Detect which cell encompasses the target text, then output its [X, Y] center coordinate. 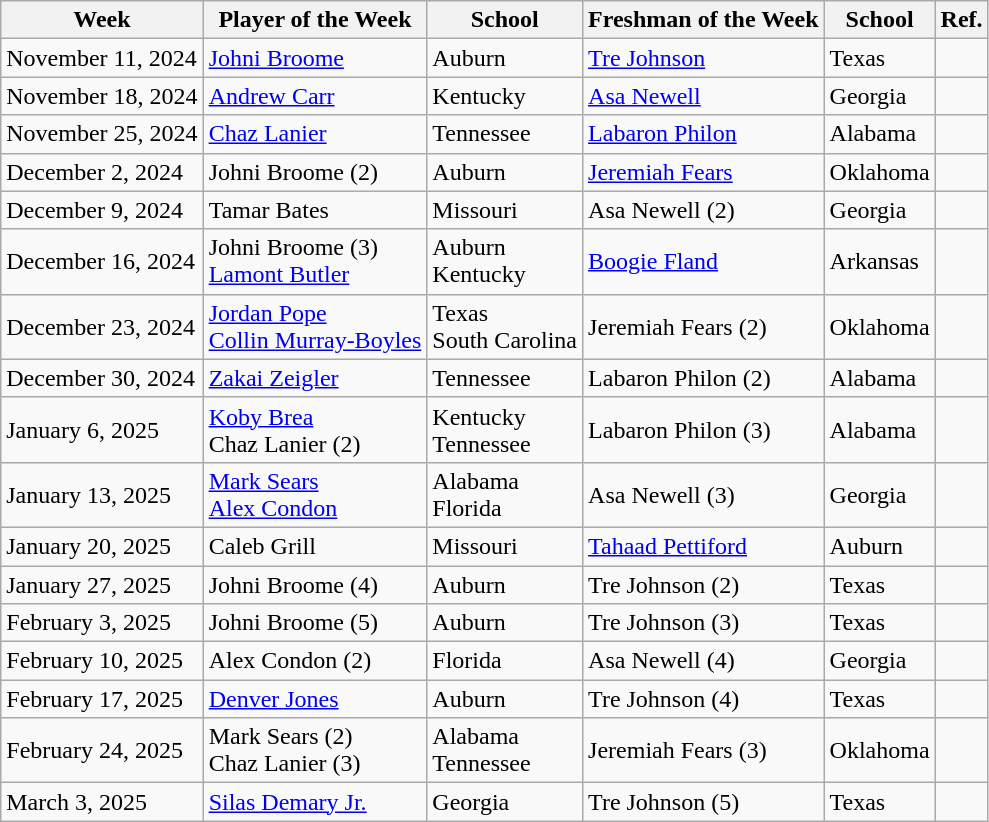
Labaron Philon (3) [704, 430]
December 9, 2024 [102, 210]
Chaz Lanier [315, 134]
Player of the Week [315, 20]
Jeremiah Fears [704, 172]
AlabamaFlorida [505, 494]
Ref. [962, 20]
Caleb Grill [315, 546]
Koby BreaChaz Lanier (2) [315, 430]
AuburnKentucky [505, 262]
Alex Condon (2) [315, 661]
Tre Johnson [704, 58]
January 20, 2025 [102, 546]
TexasSouth Carolina [505, 326]
Labaron Philon [704, 134]
January 27, 2025 [102, 585]
February 24, 2025 [102, 750]
Asa Newell (4) [704, 661]
Johni Broome (2) [315, 172]
Tre Johnson (5) [704, 802]
February 10, 2025 [102, 661]
Tahaad Pettiford [704, 546]
KentuckyTennessee [505, 430]
Florida [505, 661]
Zakai Zeigler [315, 378]
Week [102, 20]
Johni Broome (4) [315, 585]
Tre Johnson (2) [704, 585]
Mark SearsAlex Condon [315, 494]
AlabamaTennessee [505, 750]
December 30, 2024 [102, 378]
Silas Demary Jr. [315, 802]
Johni Broome (5) [315, 623]
Jordan PopeCollin Murray-Boyles [315, 326]
February 3, 2025 [102, 623]
Jeremiah Fears (3) [704, 750]
Jeremiah Fears (2) [704, 326]
December 23, 2024 [102, 326]
Kentucky [505, 96]
Andrew Carr [315, 96]
December 16, 2024 [102, 262]
Tre Johnson (4) [704, 699]
November 18, 2024 [102, 96]
Asa Newell (3) [704, 494]
Asa Newell [704, 96]
Johni Broome [315, 58]
January 6, 2025 [102, 430]
Tre Johnson (3) [704, 623]
Freshman of the Week [704, 20]
Asa Newell (2) [704, 210]
Mark Sears (2)Chaz Lanier (3) [315, 750]
February 17, 2025 [102, 699]
Johni Broome (3)Lamont Butler [315, 262]
November 25, 2024 [102, 134]
Labaron Philon (2) [704, 378]
January 13, 2025 [102, 494]
November 11, 2024 [102, 58]
Boogie Fland [704, 262]
Arkansas [880, 262]
March 3, 2025 [102, 802]
Denver Jones [315, 699]
Tamar Bates [315, 210]
December 2, 2024 [102, 172]
